Scan for the cell matching the given text and deliver its [X, Y] coordinate at center. 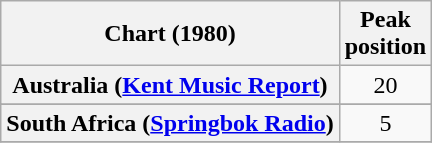
20 [385, 85]
Chart (1980) [170, 34]
Peakposition [385, 34]
5 [385, 123]
South Africa (Springbok Radio) [170, 123]
Australia (Kent Music Report) [170, 85]
